Locate the cell with the specified text and output its [X, Y] center coordinate. 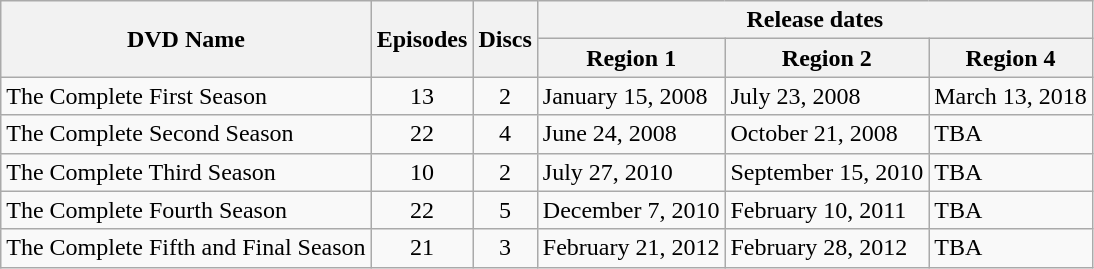
DVD Name [186, 39]
Region 1 [631, 58]
Region 2 [827, 58]
The Complete Third Season [186, 172]
June 24, 2008 [631, 134]
13 [422, 96]
Episodes [422, 39]
The Complete Second Season [186, 134]
March 13, 2018 [1011, 96]
October 21, 2008 [827, 134]
January 15, 2008 [631, 96]
July 27, 2010 [631, 172]
5 [505, 210]
Discs [505, 39]
Region 4 [1011, 58]
December 7, 2010 [631, 210]
3 [505, 248]
10 [422, 172]
February 21, 2012 [631, 248]
21 [422, 248]
September 15, 2010 [827, 172]
The Complete First Season [186, 96]
Release dates [814, 20]
The Complete Fifth and Final Season [186, 248]
4 [505, 134]
The Complete Fourth Season [186, 210]
February 28, 2012 [827, 248]
February 10, 2011 [827, 210]
July 23, 2008 [827, 96]
